Determine the (x, y) coordinate at the center of the cell enclosing the given text.  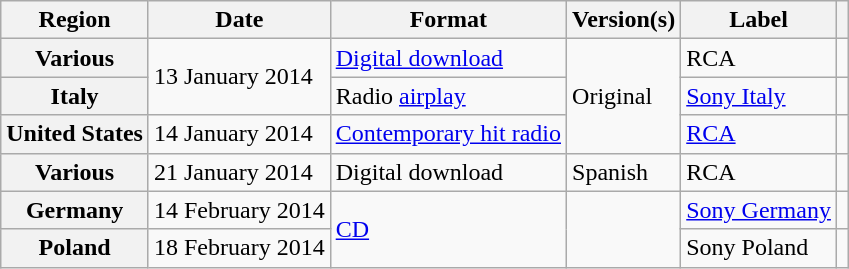
Radio airplay (448, 96)
Contemporary hit radio (448, 134)
Sony Germany (759, 210)
14 January 2014 (239, 134)
Version(s) (624, 20)
18 February 2014 (239, 248)
United States (75, 134)
Spanish (624, 172)
Italy (75, 96)
CD (448, 229)
Label (759, 20)
Germany (75, 210)
Date (239, 20)
21 January 2014 (239, 172)
Region (75, 20)
Sony Poland (759, 248)
Sony Italy (759, 96)
13 January 2014 (239, 77)
Poland (75, 248)
Original (624, 96)
14 February 2014 (239, 210)
Format (448, 20)
